Pinpoint the cell where the given text exists, returning its [x, y] midpoint coordinate. 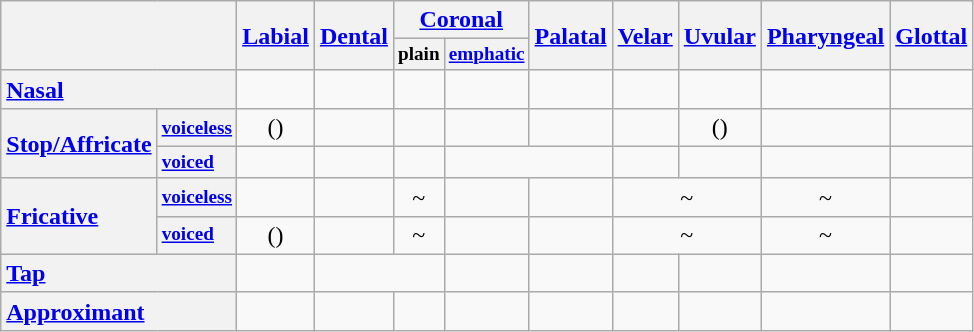
Dental [354, 36]
Nasal [119, 89]
Uvular [720, 36]
plain [418, 55]
Tap [119, 273]
emphatic [486, 55]
Coronal [461, 20]
Fricative [79, 216]
Pharyngeal [825, 36]
Velar [645, 36]
Palatal [570, 36]
Glottal [932, 36]
Approximant [119, 311]
Labial [276, 36]
Stop/Affricate [79, 144]
